Capture the cell that displays the provided text and extract its [x, y] central coordinate. 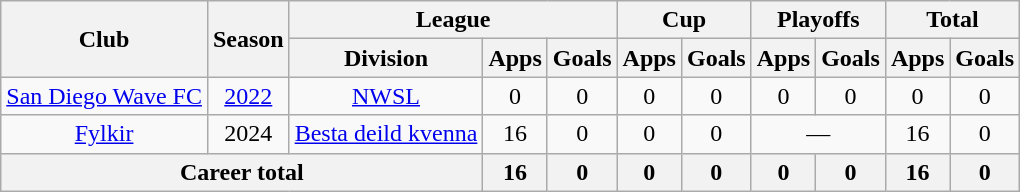
Club [104, 39]
— [818, 134]
2024 [248, 134]
Season [248, 39]
2022 [248, 96]
Playoffs [818, 20]
San Diego Wave FC [104, 96]
Fylkir [104, 134]
Besta deild kvenna [386, 134]
Cup [684, 20]
Total [952, 20]
NWSL [386, 96]
Division [386, 58]
League [453, 20]
Career total [242, 172]
